Locate the cell with the specified text and output its [x, y] center coordinate. 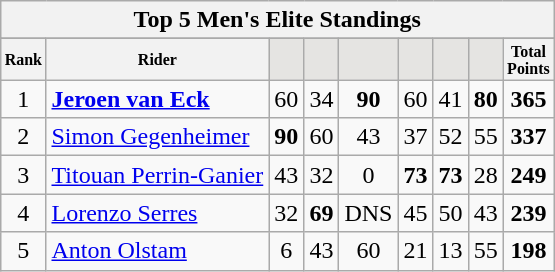
52 [450, 137]
Lorenzo Serres [158, 213]
DNS [368, 213]
Simon Gegenheimer [158, 137]
80 [486, 99]
50 [450, 213]
69 [322, 213]
21 [416, 251]
3 [24, 175]
0 [368, 175]
41 [450, 99]
365 [528, 99]
37 [416, 137]
Jeroen van Eck [158, 99]
337 [528, 137]
34 [322, 99]
28 [486, 175]
Rank [24, 60]
Titouan Perrin-Ganier [158, 175]
5 [24, 251]
Rider [158, 60]
239 [528, 213]
6 [286, 251]
1 [24, 99]
2 [24, 137]
4 [24, 213]
249 [528, 175]
13 [450, 251]
TotalPoints [528, 60]
198 [528, 251]
45 [416, 213]
Top 5 Men's Elite Standings [278, 20]
Anton Olstam [158, 251]
